Determine the [X, Y] coordinate at the center of the cell enclosing the given text.  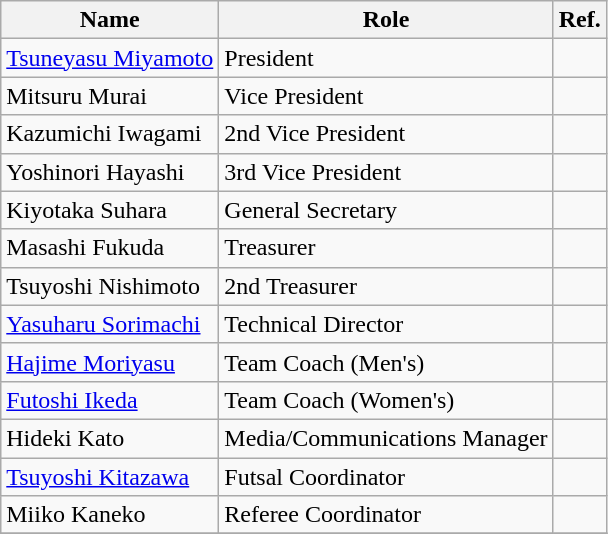
Tsuyoshi Kitazawa [110, 477]
President [386, 58]
3rd Vice President [386, 172]
Treasurer [386, 248]
Masashi Fukuda [110, 248]
Kazumichi Iwagami [110, 134]
Futoshi Ikeda [110, 400]
Team Coach (Women's) [386, 400]
Ref. [580, 20]
Yoshinori Hayashi [110, 172]
Kiyotaka Suhara [110, 210]
Role [386, 20]
Yasuharu Sorimachi [110, 324]
Media/Communications Manager [386, 438]
Name [110, 20]
Vice President [386, 96]
Mitsuru Murai [110, 96]
Tsuyoshi Nishimoto [110, 286]
Referee Coordinator [386, 515]
2nd Vice President [386, 134]
Hajime Moriyasu [110, 362]
Futsal Coordinator [386, 477]
Hideki Kato [110, 438]
2nd Treasurer [386, 286]
Tsuneyasu Miyamoto [110, 58]
Technical Director [386, 324]
General Secretary [386, 210]
Team Coach (Men's) [386, 362]
Miiko Kaneko [110, 515]
